Locate the cell with the specified text and output its [x, y] center coordinate. 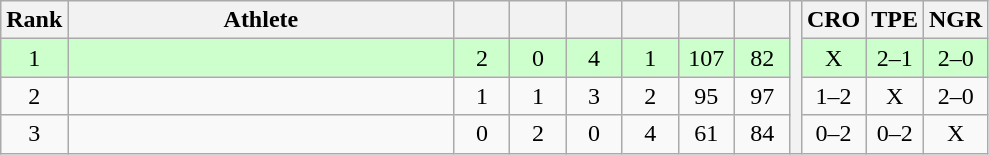
107 [706, 58]
NGR [956, 20]
1–2 [833, 96]
TPE [895, 20]
61 [706, 134]
2–1 [895, 58]
Rank [34, 20]
82 [762, 58]
CRO [833, 20]
95 [706, 96]
84 [762, 134]
Athlete [261, 20]
97 [762, 96]
